Return the [X, Y] coordinate for the center point of the cell that contains the specified text.  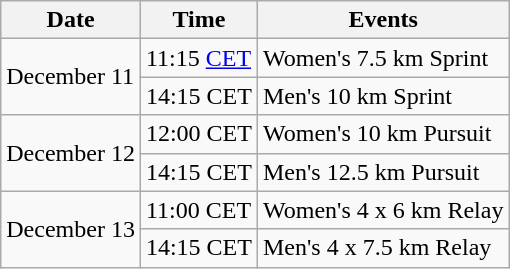
Events [382, 20]
11:15 CET [198, 58]
Date [71, 20]
Men's 10 km Sprint [382, 96]
December 11 [71, 77]
Women's 10 km Pursuit [382, 134]
Men's 12.5 km Pursuit [382, 172]
December 12 [71, 153]
11:00 CET [198, 210]
Women's 4 x 6 km Relay [382, 210]
12:00 CET [198, 134]
Men's 4 x 7.5 km Relay [382, 248]
Women's 7.5 km Sprint [382, 58]
December 13 [71, 229]
Time [198, 20]
